Search for the cell housing the specified text and yield its [X, Y] center coordinate. 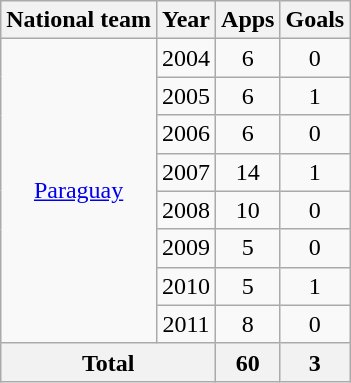
3 [315, 362]
2011 [186, 324]
Apps [248, 20]
2006 [186, 134]
2005 [186, 96]
8 [248, 324]
14 [248, 172]
2009 [186, 248]
2007 [186, 172]
Paraguay [79, 191]
Goals [315, 20]
2010 [186, 286]
60 [248, 362]
10 [248, 210]
2004 [186, 58]
Year [186, 20]
Total [108, 362]
2008 [186, 210]
National team [79, 20]
